Return [x, y] of the center of cell containing provided text 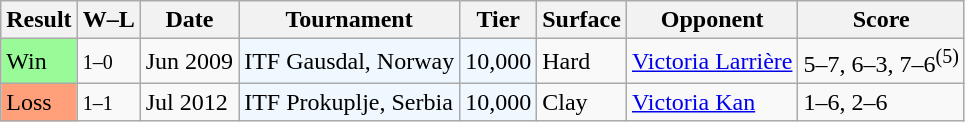
ITF Prokuplje, Serbia [350, 102]
Clay [582, 102]
Win [39, 62]
Loss [39, 102]
Date [189, 20]
ITF Gausdal, Norway [350, 62]
W–L [108, 20]
Victoria Larrière [712, 62]
Jun 2009 [189, 62]
Victoria Kan [712, 102]
Hard [582, 62]
1–1 [108, 102]
Jul 2012 [189, 102]
Result [39, 20]
1–0 [108, 62]
Tier [498, 20]
Surface [582, 20]
5–7, 6–3, 7–6(5) [881, 62]
Score [881, 20]
1–6, 2–6 [881, 102]
Tournament [350, 20]
Opponent [712, 20]
